For the text-containing cell, return its midpoint in (x, y) coordinate format. 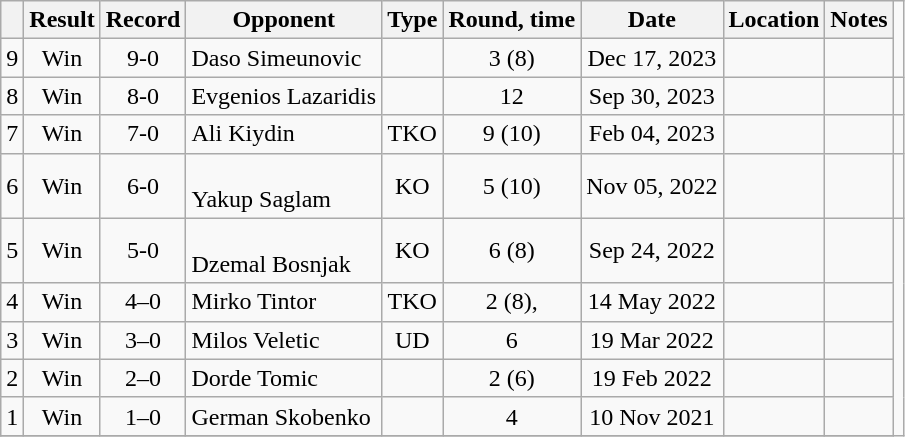
7 (12, 134)
Mirko Tintor (284, 302)
6 (8) (512, 250)
8-0 (143, 96)
Location (774, 20)
9 (10) (512, 134)
4–0 (143, 302)
2 (6) (512, 378)
Notes (859, 20)
Opponent (284, 20)
Feb 04, 2023 (652, 134)
Evgenios Lazaridis (284, 96)
German Skobenko (284, 416)
9-0 (143, 58)
5-0 (143, 250)
5 (12, 250)
10 Nov 2021 (652, 416)
1–0 (143, 416)
7-0 (143, 134)
6-0 (143, 186)
19 Mar 2022 (652, 340)
Record (143, 20)
Milos Veletic (284, 340)
1 (12, 416)
Nov 05, 2022 (652, 186)
Dzemal Bosnjak (284, 250)
Dorde Tomic (284, 378)
Sep 24, 2022 (652, 250)
19 Feb 2022 (652, 378)
3–0 (143, 340)
14 May 2022 (652, 302)
Date (652, 20)
UD (412, 340)
Round, time (512, 20)
2 (8), (512, 302)
Yakup Saglam (284, 186)
2–0 (143, 378)
9 (12, 58)
Dec 17, 2023 (652, 58)
Result (62, 20)
3 (8) (512, 58)
Type (412, 20)
2 (12, 378)
5 (10) (512, 186)
Ali Kiydin (284, 134)
Daso Simeunovic (284, 58)
3 (12, 340)
8 (12, 96)
Sep 30, 2023 (652, 96)
12 (512, 96)
